Output the (X, Y) coordinate of the center of the cell containing the given text.  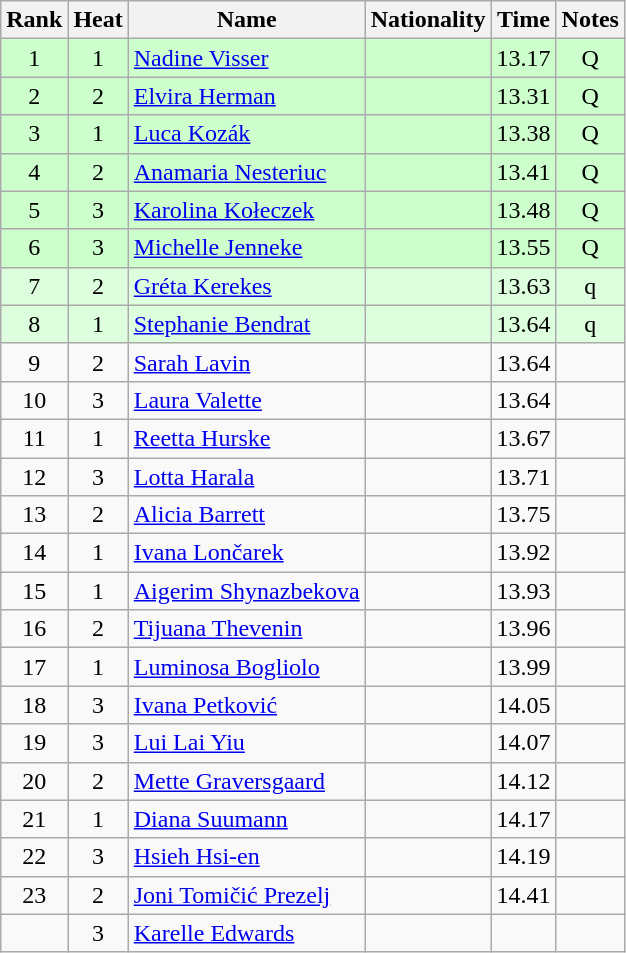
15 (34, 591)
13.96 (524, 629)
4 (34, 172)
Diana Suumann (246, 819)
6 (34, 248)
Notes (590, 20)
14.07 (524, 743)
20 (34, 781)
23 (34, 895)
Nadine Visser (246, 58)
Reetta Hurske (246, 438)
Name (246, 20)
19 (34, 743)
18 (34, 705)
Tijuana Thevenin (246, 629)
Sarah Lavin (246, 362)
11 (34, 438)
Heat (98, 20)
14.17 (524, 819)
Joni Tomičić Prezelj (246, 895)
Alicia Barrett (246, 515)
Stephanie Bendrat (246, 324)
13.75 (524, 515)
16 (34, 629)
13.93 (524, 591)
13.41 (524, 172)
13.99 (524, 667)
Nationality (428, 20)
13.92 (524, 553)
Luminosa Bogliolo (246, 667)
Gréta Kerekes (246, 286)
14.12 (524, 781)
13.17 (524, 58)
13.31 (524, 96)
Lui Lai Yiu (246, 743)
Lotta Harala (246, 477)
13.67 (524, 438)
13.55 (524, 248)
Aigerim Shynazbekova (246, 591)
12 (34, 477)
13.38 (524, 134)
17 (34, 667)
13.48 (524, 210)
Karolina Kołeczek (246, 210)
13.71 (524, 477)
7 (34, 286)
Michelle Jenneke (246, 248)
Anamaria Nesteriuc (246, 172)
14 (34, 553)
Mette Graversgaard (246, 781)
14.41 (524, 895)
Time (524, 20)
21 (34, 819)
5 (34, 210)
Laura Valette (246, 400)
Ivana Petković (246, 705)
Karelle Edwards (246, 933)
14.19 (524, 857)
9 (34, 362)
10 (34, 400)
Elvira Herman (246, 96)
Luca Kozák (246, 134)
8 (34, 324)
14.05 (524, 705)
13.63 (524, 286)
Ivana Lončarek (246, 553)
Rank (34, 20)
Hsieh Hsi-en (246, 857)
13 (34, 515)
22 (34, 857)
